Identify which cell holds the provided text, then report its [x, y] central coordinate. 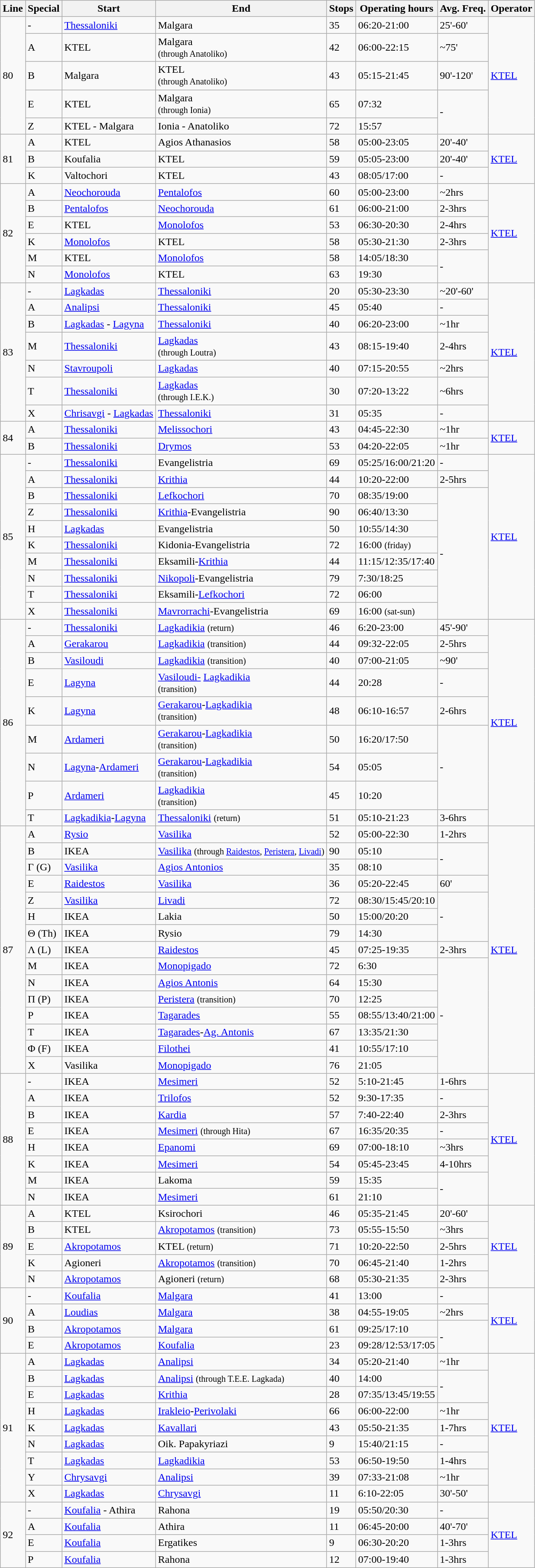
89 [13, 1246]
Valtochori [109, 175]
7:40-22:40 [396, 1114]
15:57 [396, 126]
06:00-21:00 [396, 208]
Malgara(through Anatoliko) [241, 48]
07:15-20:55 [396, 369]
88 [13, 1139]
05:20-21:40 [396, 1361]
4-10hrs [463, 1164]
Eksamili-Krithia [241, 562]
Drymos [241, 446]
Vasilika (through Raidestos, Peristera, Livadi) [241, 851]
Koufalia - Athira [109, 1510]
Malgara(through Ionia) [241, 104]
05:30-23:30 [396, 291]
Operating hours [396, 9]
66 [341, 1411]
Lagkadikia [241, 1461]
19:30 [396, 275]
1-7hrs [463, 1428]
60 [341, 192]
45'-90' [463, 627]
05:50-21:35 [396, 1428]
10:20 [396, 795]
07:32 [396, 104]
07:20-13:22 [396, 391]
40'-70' [463, 1526]
91 [13, 1427]
90'-120' [463, 75]
Lagkadikia(transition) [241, 795]
Special [43, 9]
15:30 [396, 983]
05:10 [396, 851]
Lakia [241, 917]
Lagkadas(through Loutra) [241, 346]
11:15/12:35/17:40 [396, 562]
~6hrs [463, 391]
06:45-21:40 [396, 1263]
Ionia - Anatoliko [241, 126]
05:00-23:05 [396, 142]
07:00-19:40 [396, 1559]
KTEL(through Anatoliko) [241, 75]
07:33-21:08 [396, 1477]
12 [341, 1559]
05:55-15:50 [396, 1230]
83 [13, 352]
23 [341, 1345]
Eksamili-Lefkochori [241, 595]
Θ (Th) [43, 933]
14:05/18:30 [396, 258]
6:20-23:00 [396, 627]
20'-60' [463, 1213]
36 [341, 884]
55 [341, 1015]
20:28 [396, 682]
05:30-21:30 [396, 241]
05:50/20:30 [396, 1510]
80 [13, 75]
06:00-22:00 [396, 1411]
3-6hrs [463, 818]
Nikopoli-Evangelistria [241, 578]
1-6hrs [463, 1081]
09:28/12:53/17:05 [396, 1345]
30'-50' [463, 1494]
60' [463, 884]
07:35/13:45/19:55 [396, 1395]
05:10-21:23 [396, 818]
14:30 [396, 933]
16:00 (sat-sun) [396, 611]
~20'-60' [463, 291]
05:25/16:00/21:20 [396, 462]
64 [341, 983]
08:30/15:45/20:10 [396, 900]
05:20-22:45 [396, 884]
Filothei [241, 1048]
9:30-17:35 [396, 1098]
Trilofos [241, 1098]
82 [13, 233]
Agios Antonios [241, 867]
Oik. Papakyriazi [241, 1444]
Operator [511, 9]
Thessaloniki (return) [241, 818]
Lagkadikia (return) [241, 627]
Epanomi [241, 1148]
06:00-22:15 [396, 48]
06:45-20:00 [396, 1526]
81 [13, 159]
Agios Athanasios [241, 142]
Lakoma [241, 1180]
05:05-23:00 [396, 159]
Stops [341, 9]
Avg. Freq. [463, 9]
05:35 [396, 413]
15:40/21:15 [396, 1444]
08:35/19:00 [396, 495]
05:00-23:00 [396, 192]
Krithia-Evangelistria [241, 512]
04:20-22:05 [396, 446]
Lagyna-Ardameri [109, 767]
6:10-22:05 [396, 1494]
Γ (G) [43, 867]
48 [341, 711]
13:00 [396, 1296]
08:55/13:40/21:00 [396, 1015]
Kidonia-Evangelistria [241, 545]
09:32-22:05 [396, 644]
10:55/14:30 [396, 529]
Π (P) [43, 999]
7:30/18:25 [396, 578]
42 [341, 48]
04:45-22:30 [396, 430]
16:00 (friday) [396, 545]
38 [341, 1312]
28 [341, 1395]
Lefkochori [241, 495]
Kavallari [241, 1428]
Φ (F) [43, 1048]
07:00-18:10 [396, 1148]
92 [13, 1535]
16:20/17:50 [396, 739]
End [241, 9]
Analipsi (through T.E.E. Lagkada) [241, 1378]
15:35 [396, 1180]
05:45-23:45 [396, 1164]
Y [43, 1477]
04:55-19:05 [396, 1312]
Λ (L) [43, 950]
76 [341, 1065]
Ksirochori [241, 1213]
19 [341, 1510]
Agioneri [109, 1263]
08:15-19:40 [396, 346]
06:50-19:50 [396, 1461]
57 [341, 1114]
85 [13, 537]
65 [341, 104]
Vasiloudi [109, 660]
10:55/17:10 [396, 1048]
25'-60' [463, 25]
16:35/20:35 [396, 1131]
KTEL (return) [241, 1246]
05:05 [396, 767]
06:00 [396, 595]
05:35-21:45 [396, 1213]
15:00/20:20 [396, 917]
51 [341, 818]
71 [341, 1246]
07:00-21:05 [396, 660]
68 [341, 1279]
05:40 [396, 307]
09:25/17:10 [396, 1329]
08:10 [396, 867]
10:20-22:00 [396, 479]
~90' [463, 660]
Lagkadas(through I.E.K.) [241, 391]
06:30-20:20 [396, 1543]
Vasiloudi- Lagkadikia(transition) [241, 682]
63 [341, 275]
12:25 [396, 999]
20 [341, 291]
06:20-23:00 [396, 324]
Gerakarou [109, 644]
05:30-21:35 [396, 1279]
06:30-20:30 [396, 225]
Loudias [109, 1312]
06:10-16:57 [396, 711]
73 [341, 1230]
07:25-19:35 [396, 950]
KTEL - Malgara [109, 126]
Stavroupoli [109, 369]
86 [13, 723]
Athira [241, 1526]
87 [13, 949]
Chrisavgi - Lagkadas [109, 413]
14:00 [396, 1378]
30 [341, 391]
Melissochori [241, 430]
39 [341, 1477]
10:20-22:50 [396, 1246]
Lagkadikia-Lagyna [109, 818]
13:35/21:30 [396, 1032]
Line [13, 9]
Kardia [241, 1114]
Livadi [241, 900]
Lagkadas - Lagyna [109, 324]
1-4hrs [463, 1461]
34 [341, 1361]
06:20-21:00 [396, 25]
06:40/13:30 [396, 512]
21:10 [396, 1197]
5:10-21:45 [396, 1081]
6:30 [396, 966]
Mavrorrachi-Evangelistria [241, 611]
2-6hrs [463, 711]
Tagarades [241, 1015]
Agioneri (return) [241, 1279]
Irakleio-Perivolaki [241, 1411]
Tagarades-Ag. Antonis [241, 1032]
Peristera (transition) [241, 999]
08:05/17:00 [396, 175]
84 [13, 438]
~75' [463, 48]
05:00-22:30 [396, 834]
Start [109, 9]
Agios Antonis [241, 983]
31 [341, 413]
Ergatikes [241, 1543]
05:15-21:45 [396, 75]
Mesimeri (through Hita) [241, 1131]
21:05 [396, 1065]
